Scan for the cell matching the given text and deliver its [x, y] coordinate at center. 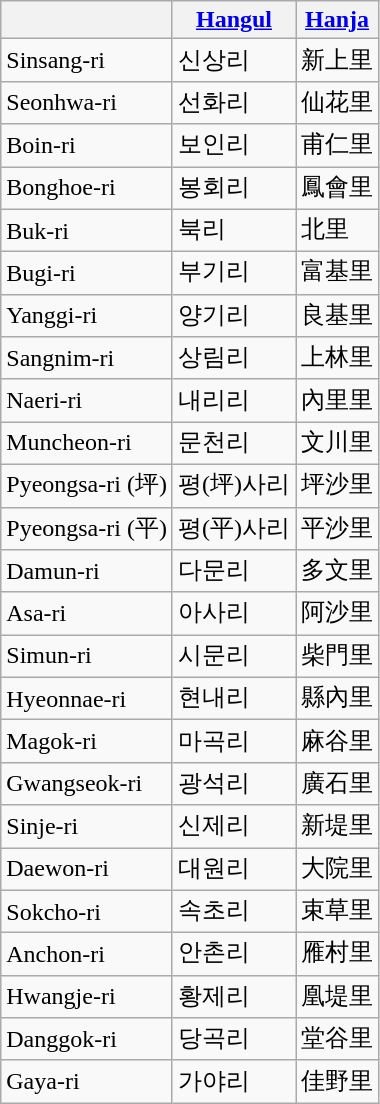
Sokcho-ri [87, 912]
文川里 [338, 444]
다문리 [234, 572]
현내리 [234, 698]
아사리 [234, 614]
Pyeongsa-ri (坪) [87, 486]
北里 [338, 230]
新上里 [338, 60]
Hwangje-ri [87, 996]
속초리 [234, 912]
凰堤里 [338, 996]
마곡리 [234, 742]
Asa-ri [87, 614]
평(坪)사리 [234, 486]
堂谷里 [338, 1040]
선화리 [234, 102]
양기리 [234, 316]
대원리 [234, 870]
平沙里 [338, 528]
新堤里 [338, 826]
Hangul [234, 20]
內里里 [338, 400]
Yanggi-ri [87, 316]
Daewon-ri [87, 870]
Anchon-ri [87, 954]
상림리 [234, 358]
佳野里 [338, 1082]
평(平)사리 [234, 528]
보인리 [234, 146]
麻谷里 [338, 742]
Sinje-ri [87, 826]
大院里 [338, 870]
광석리 [234, 784]
廣石里 [338, 784]
富基里 [338, 274]
Gwangseok-ri [87, 784]
Magok-ri [87, 742]
Boin-ri [87, 146]
Naeri-ri [87, 400]
雁村里 [338, 954]
당곡리 [234, 1040]
柴門里 [338, 656]
Damun-ri [87, 572]
시문리 [234, 656]
Seonhwa-ri [87, 102]
縣內里 [338, 698]
황제리 [234, 996]
신상리 [234, 60]
仙花里 [338, 102]
Bugi-ri [87, 274]
Danggok-ri [87, 1040]
봉회리 [234, 188]
坪沙里 [338, 486]
Hyeonnae-ri [87, 698]
문천리 [234, 444]
阿沙里 [338, 614]
Gaya-ri [87, 1082]
甫仁里 [338, 146]
Hanja [338, 20]
내리리 [234, 400]
上林里 [338, 358]
Buk-ri [87, 230]
가야리 [234, 1082]
束草里 [338, 912]
안촌리 [234, 954]
Muncheon-ri [87, 444]
Bonghoe-ri [87, 188]
신제리 [234, 826]
Pyeongsa-ri (平) [87, 528]
良基里 [338, 316]
多文里 [338, 572]
북리 [234, 230]
Simun-ri [87, 656]
부기리 [234, 274]
鳳會里 [338, 188]
Sangnim-ri [87, 358]
Sinsang-ri [87, 60]
